Locate the cell with the specified text and output its (x, y) center coordinate. 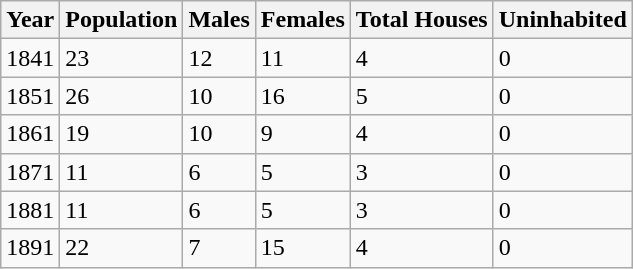
Males (219, 20)
1881 (30, 210)
15 (302, 248)
1871 (30, 172)
12 (219, 58)
26 (122, 96)
16 (302, 96)
Year (30, 20)
7 (219, 248)
Total Houses (422, 20)
9 (302, 134)
Population (122, 20)
1861 (30, 134)
22 (122, 248)
19 (122, 134)
Females (302, 20)
1851 (30, 96)
1841 (30, 58)
Uninhabited (562, 20)
23 (122, 58)
1891 (30, 248)
